Locate the cell with the specified text and output its [x, y] center coordinate. 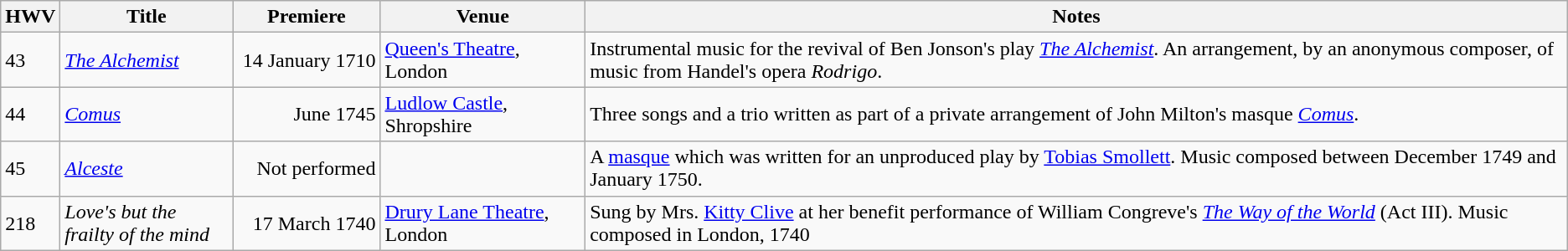
Premiere [307, 17]
Three songs and a trio written as part of a private arrangement of John Milton's masque Comus. [1077, 114]
Love's but the frailty of the mind [147, 223]
Comus [147, 114]
43 [30, 60]
Sung by Mrs. Kitty Clive at her benefit performance of William Congreve's The Way of the World (Act III). Music composed in London, 1740 [1077, 223]
45 [30, 169]
HWV [30, 17]
Notes [1077, 17]
14 January 1710 [307, 60]
Venue [482, 17]
17 March 1740 [307, 223]
Drury Lane Theatre, London [482, 223]
Title [147, 17]
The Alchemist [147, 60]
44 [30, 114]
Not performed [307, 169]
Queen's Theatre, London [482, 60]
June 1745 [307, 114]
Ludlow Castle, Shropshire [482, 114]
A masque which was written for an unproduced play by Tobias Smollett. Music composed between December 1749 and January 1750. [1077, 169]
Alceste [147, 169]
218 [30, 223]
